Search for the cell housing the specified text and yield its (X, Y) center coordinate. 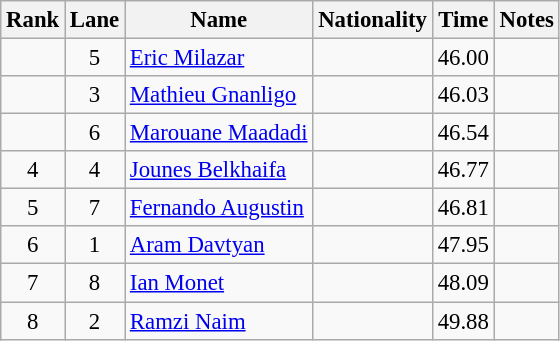
1 (95, 245)
Time (463, 20)
Jounes Belkhaifa (219, 170)
Rank (33, 20)
Aram Davtyan (219, 245)
Notes (526, 20)
Nationality (372, 20)
Ramzi Naim (219, 321)
47.95 (463, 245)
Name (219, 20)
46.54 (463, 133)
46.03 (463, 95)
49.88 (463, 321)
46.00 (463, 58)
Mathieu Gnanligo (219, 95)
46.81 (463, 208)
Eric Milazar (219, 58)
46.77 (463, 170)
2 (95, 321)
Fernando Augustin (219, 208)
48.09 (463, 283)
3 (95, 95)
Ian Monet (219, 283)
Lane (95, 20)
Marouane Maadadi (219, 133)
